Return the [X, Y] coordinate for the center point of the cell that contains the specified text.  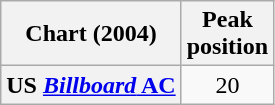
Peakposition [227, 34]
US Billboard AC [91, 85]
20 [227, 85]
Chart (2004) [91, 34]
